Provide the [x, y] coordinate of the cell's center where the given text is located.  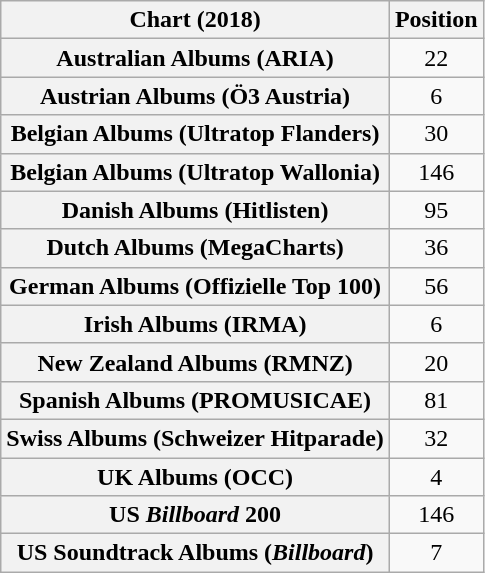
Position [436, 20]
22 [436, 58]
Austrian Albums (Ö3 Austria) [196, 96]
US Billboard 200 [196, 515]
New Zealand Albums (RMNZ) [196, 362]
Australian Albums (ARIA) [196, 58]
81 [436, 400]
7 [436, 553]
Swiss Albums (Schweizer Hitparade) [196, 438]
German Albums (Offizielle Top 100) [196, 286]
Danish Albums (Hitlisten) [196, 210]
Belgian Albums (Ultratop Wallonia) [196, 172]
30 [436, 134]
Irish Albums (IRMA) [196, 324]
Belgian Albums (Ultratop Flanders) [196, 134]
56 [436, 286]
4 [436, 477]
32 [436, 438]
36 [436, 248]
Chart (2018) [196, 20]
Dutch Albums (MegaCharts) [196, 248]
Spanish Albums (PROMUSICAE) [196, 400]
UK Albums (OCC) [196, 477]
US Soundtrack Albums (Billboard) [196, 553]
95 [436, 210]
20 [436, 362]
